Find where the given text appears and provide that cell's center as [x, y] coordinate. 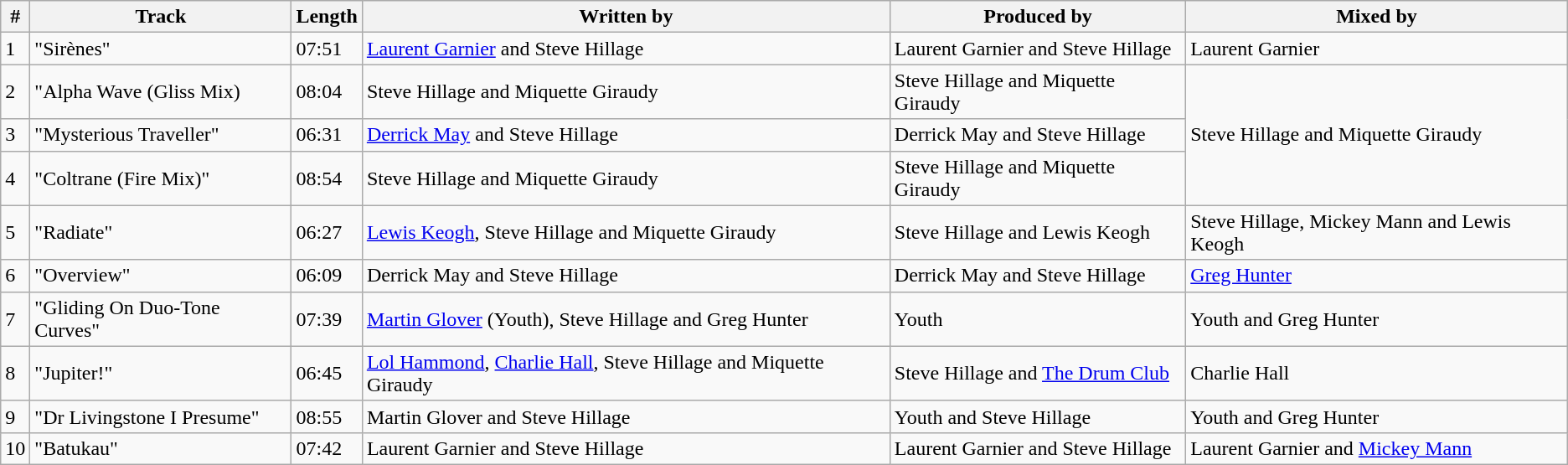
Mixed by [1377, 17]
"Alpha Wave (Gliss Mix) [161, 92]
4 [15, 178]
Track [161, 17]
Laurent Garnier [1377, 49]
"Dr Livingstone I Presume" [161, 416]
"Batukau" [161, 448]
Lol Hammond, Charlie Hall, Steve Hillage and Miquette Giraudy [626, 374]
Written by [626, 17]
"Overview" [161, 276]
07:42 [327, 448]
Martin Glover and Steve Hillage [626, 416]
Greg Hunter [1377, 276]
"Mysterious Traveller" [161, 135]
06:45 [327, 374]
Steve Hillage, Mickey Mann and Lewis Keogh [1377, 233]
Lewis Keogh, Steve Hillage and Miquette Giraudy [626, 233]
08:55 [327, 416]
8 [15, 374]
10 [15, 448]
06:09 [327, 276]
3 [15, 135]
Length [327, 17]
07:39 [327, 318]
06:27 [327, 233]
Steve Hillage and Lewis Keogh [1037, 233]
2 [15, 92]
5 [15, 233]
# [15, 17]
1 [15, 49]
6 [15, 276]
08:54 [327, 178]
7 [15, 318]
Charlie Hall [1377, 374]
07:51 [327, 49]
Steve Hillage and The Drum Club [1037, 374]
"Coltrane (Fire Mix)" [161, 178]
06:31 [327, 135]
08:04 [327, 92]
Youth and Steve Hillage [1037, 416]
Laurent Garnier and Mickey Mann [1377, 448]
"Jupiter!" [161, 374]
"Gliding On Duo-Tone Curves" [161, 318]
"Sirènes" [161, 49]
9 [15, 416]
"Radiate" [161, 233]
Youth [1037, 318]
Produced by [1037, 17]
Martin Glover (Youth), Steve Hillage and Greg Hunter [626, 318]
